Provide the [x, y] coordinate of the cell's center where the given text is located.  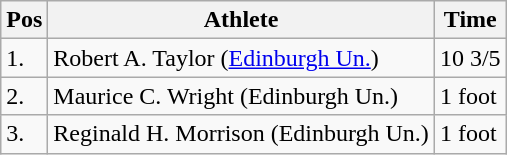
Reginald H. Morrison (Edinburgh Un.) [242, 134]
2. [24, 96]
10 3/5 [470, 58]
Time [470, 20]
1. [24, 58]
Maurice C. Wright (Edinburgh Un.) [242, 96]
Pos [24, 20]
Robert A. Taylor (Edinburgh Un.) [242, 58]
Athlete [242, 20]
3. [24, 134]
